Provide the (x, y) coordinate of the cell's center where the given text is located.  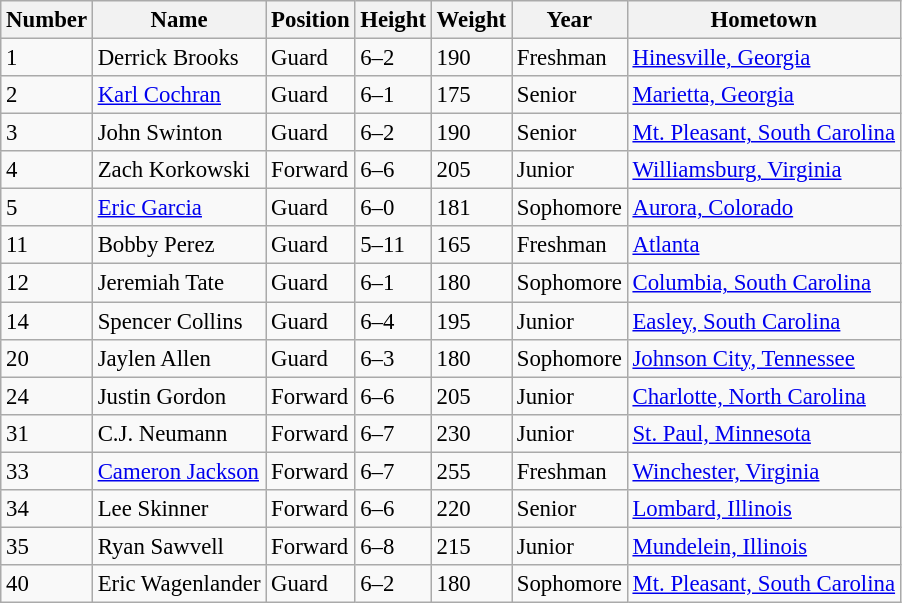
165 (471, 245)
Lee Skinner (178, 509)
40 (47, 584)
11 (47, 245)
Marietta, Georgia (764, 95)
33 (47, 471)
Cameron Jackson (178, 471)
St. Paul, Minnesota (764, 433)
Name (178, 20)
Atlanta (764, 245)
Eric Garcia (178, 208)
215 (471, 546)
Jaylen Allen (178, 358)
Karl Cochran (178, 95)
Mundelein, Illinois (764, 546)
4 (47, 170)
1 (47, 58)
Ryan Sawvell (178, 546)
Williamsburg, Virginia (764, 170)
Number (47, 20)
34 (47, 509)
6–4 (393, 321)
181 (471, 208)
175 (471, 95)
Charlotte, North Carolina (764, 396)
Easley, South Carolina (764, 321)
Year (570, 20)
230 (471, 433)
C.J. Neumann (178, 433)
24 (47, 396)
220 (471, 509)
3 (47, 133)
Weight (471, 20)
Hometown (764, 20)
Hinesville, Georgia (764, 58)
Justin Gordon (178, 396)
Winchester, Virginia (764, 471)
John Swinton (178, 133)
5 (47, 208)
14 (47, 321)
12 (47, 283)
Zach Korkowski (178, 170)
Lombard, Illinois (764, 509)
Position (310, 20)
Jeremiah Tate (178, 283)
Eric Wagenlander (178, 584)
5–11 (393, 245)
Johnson City, Tennessee (764, 358)
35 (47, 546)
2 (47, 95)
Height (393, 20)
Derrick Brooks (178, 58)
Columbia, South Carolina (764, 283)
6–0 (393, 208)
31 (47, 433)
195 (471, 321)
20 (47, 358)
Aurora, Colorado (764, 208)
Spencer Collins (178, 321)
6–8 (393, 546)
255 (471, 471)
6–3 (393, 358)
Bobby Perez (178, 245)
